Pinpoint the cell where the given text exists, returning its [x, y] midpoint coordinate. 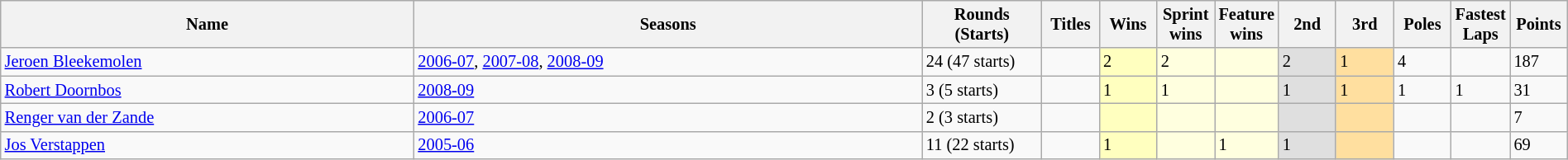
FastestLaps [1480, 24]
2006-07, 2007-08, 2008-09 [667, 62]
7 [1539, 117]
2005-06 [667, 145]
31 [1539, 90]
Rounds(Starts) [982, 24]
2008-09 [667, 90]
Seasons [667, 24]
24 (47 starts) [982, 62]
Points [1539, 24]
Titles [1071, 24]
Wins [1128, 24]
2nd [1307, 24]
Jeroen Bleekemolen [208, 62]
187 [1539, 62]
2 (3 starts) [982, 117]
4 [1422, 62]
Name [208, 24]
Poles [1422, 24]
Renger van der Zande [208, 117]
3rd [1365, 24]
2006-07 [667, 117]
Featurewins [1247, 24]
69 [1539, 145]
Robert Doornbos [208, 90]
Sprintwins [1186, 24]
Jos Verstappen [208, 145]
3 (5 starts) [982, 90]
11 (22 starts) [982, 145]
